Capture the cell that displays the provided text and extract its (X, Y) central coordinate. 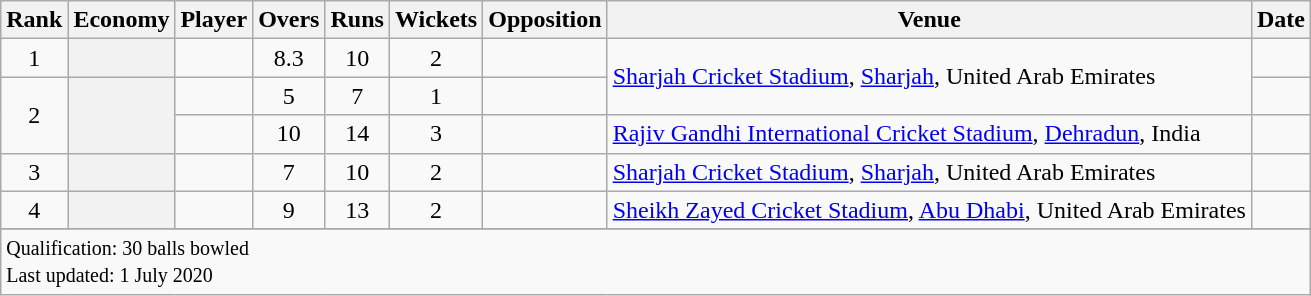
Wickets (436, 20)
Sheikh Zayed Cricket Stadium, Abu Dhabi, United Arab Emirates (929, 210)
Venue (929, 20)
5 (289, 96)
Rajiv Gandhi International Cricket Stadium, Dehradun, India (929, 134)
4 (34, 210)
9 (289, 210)
Overs (289, 20)
Player (214, 20)
Date (1280, 20)
14 (357, 134)
13 (357, 210)
Opposition (545, 20)
8.3 (289, 58)
Runs (357, 20)
Rank (34, 20)
Economy (122, 20)
Qualification: 30 balls bowledLast updated: 1 July 2020 (656, 262)
